Pinpoint the cell where the given text exists, returning its (x, y) midpoint coordinate. 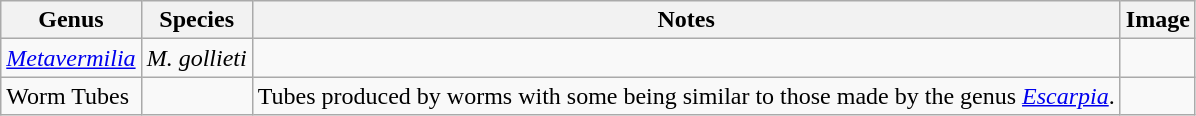
Species (196, 20)
Notes (686, 20)
Metavermilia (71, 58)
Genus (71, 20)
Worm Tubes (71, 96)
M. gollieti (196, 58)
Image (1158, 20)
Tubes produced by worms with some being similar to those made by the genus Escarpia. (686, 96)
